Determine the [X, Y] coordinate at the center of the cell enclosing the given text.  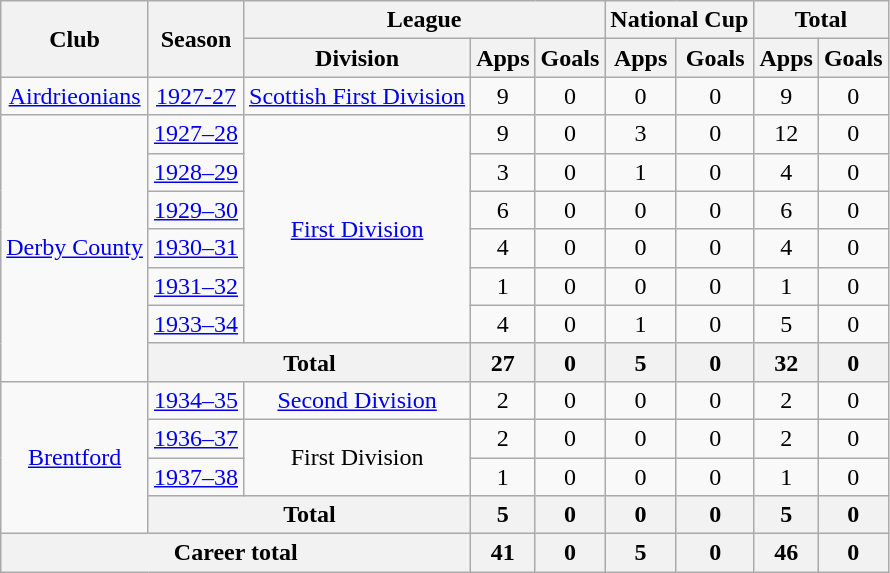
32 [786, 362]
Scottish First Division [358, 96]
Career total [236, 553]
Division [358, 58]
Derby County [75, 248]
27 [503, 362]
League [424, 20]
1927–28 [196, 134]
12 [786, 134]
Second Division [358, 400]
Season [196, 39]
1937–38 [196, 477]
1930–31 [196, 248]
1933–34 [196, 324]
41 [503, 553]
Airdrieonians [75, 96]
1928–29 [196, 172]
46 [786, 553]
1927-27 [196, 96]
Club [75, 39]
1929–30 [196, 210]
1931–32 [196, 286]
1936–37 [196, 438]
1934–35 [196, 400]
National Cup [680, 20]
Brentford [75, 457]
